Pinpoint the cell where the given text exists, returning its [X, Y] midpoint coordinate. 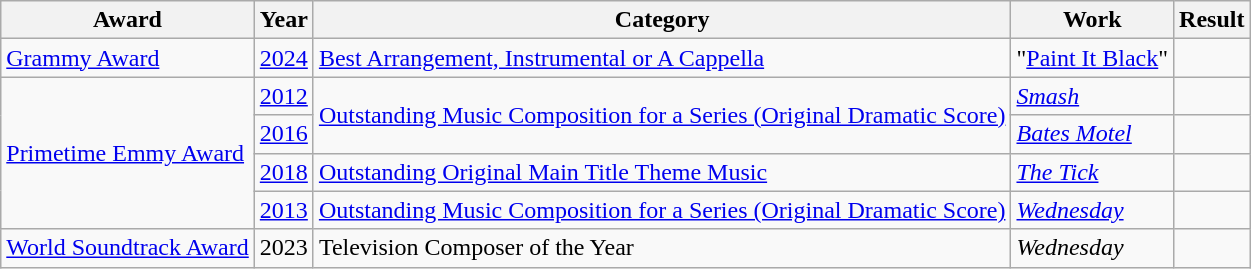
2016 [284, 134]
2013 [284, 210]
Category [662, 20]
Bates Motel [1092, 134]
Best Arrangement, Instrumental or A Cappella [662, 58]
Outstanding Original Main Title Theme Music [662, 172]
2018 [284, 172]
Grammy Award [128, 58]
Work [1092, 20]
Result [1212, 20]
Year [284, 20]
2024 [284, 58]
"Paint It Black" [1092, 58]
Primetime Emmy Award [128, 153]
2012 [284, 96]
The Tick [1092, 172]
World Soundtrack Award [128, 248]
Television Composer of the Year [662, 248]
Award [128, 20]
Smash [1092, 96]
2023 [284, 248]
